Provide the [x, y] coordinate of the cell's center where the given text is located.  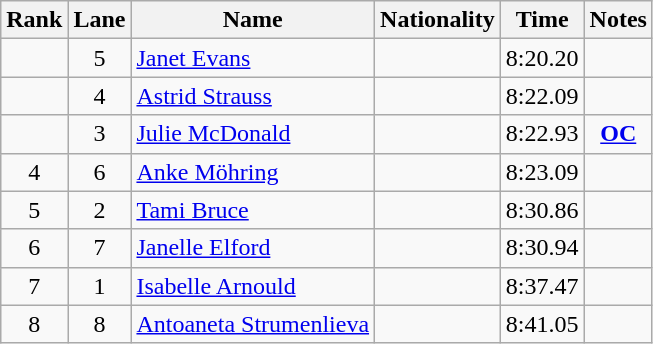
3 [100, 134]
8:37.47 [542, 286]
Nationality [438, 20]
8:30.94 [542, 248]
8:30.86 [542, 210]
Astrid Strauss [253, 96]
8:41.05 [542, 324]
Janelle Elford [253, 248]
Julie McDonald [253, 134]
Rank [34, 20]
OC [618, 134]
8:20.20 [542, 58]
Time [542, 20]
Name [253, 20]
8:22.93 [542, 134]
8:22.09 [542, 96]
1 [100, 286]
Isabelle Arnould [253, 286]
8:23.09 [542, 172]
Lane [100, 20]
Antoaneta Strumenlieva [253, 324]
Janet Evans [253, 58]
Tami Bruce [253, 210]
Anke Möhring [253, 172]
2 [100, 210]
Notes [618, 20]
